Detect which cell encompasses the target text, then output its (x, y) center coordinate. 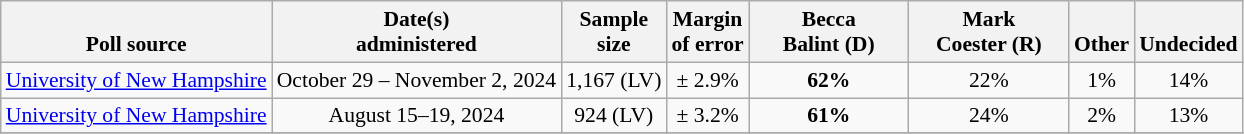
Poll source (136, 32)
Other (1102, 32)
± 3.2% (707, 116)
± 2.9% (707, 80)
Date(s)administered (417, 32)
61% (829, 116)
Marginof error (707, 32)
1% (1102, 80)
Undecided (1188, 32)
October 29 – November 2, 2024 (417, 80)
BeccaBalint (D) (829, 32)
1,167 (LV) (614, 80)
August 15–19, 2024 (417, 116)
Samplesize (614, 32)
924 (LV) (614, 116)
13% (1188, 116)
22% (989, 80)
2% (1102, 116)
62% (829, 80)
14% (1188, 80)
24% (989, 116)
MarkCoester (R) (989, 32)
